Provide the (X, Y) coordinate of the cell's center where the given text is located.  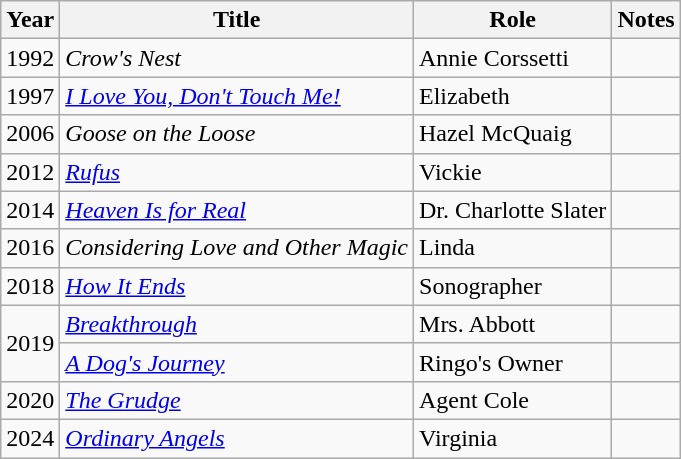
2014 (30, 210)
Breakthrough (237, 324)
2016 (30, 248)
2018 (30, 286)
Role (513, 20)
Linda (513, 248)
How It Ends (237, 286)
Dr. Charlotte Slater (513, 210)
I Love You, Don't Touch Me! (237, 96)
Rufus (237, 172)
2024 (30, 438)
Elizabeth (513, 96)
A Dog's Journey (237, 362)
Ordinary Angels (237, 438)
Virginia (513, 438)
Ringo's Owner (513, 362)
Considering Love and Other Magic (237, 248)
2006 (30, 134)
Goose on the Loose (237, 134)
Vickie (513, 172)
Title (237, 20)
Annie Corssetti (513, 58)
2012 (30, 172)
Agent Cole (513, 400)
1992 (30, 58)
Hazel McQuaig (513, 134)
The Grudge (237, 400)
2020 (30, 400)
Sonographer (513, 286)
Year (30, 20)
1997 (30, 96)
Mrs. Abbott (513, 324)
Heaven Is for Real (237, 210)
Crow's Nest (237, 58)
Notes (646, 20)
2019 (30, 343)
